Return the [x, y] coordinate for the center point of the cell that contains the specified text.  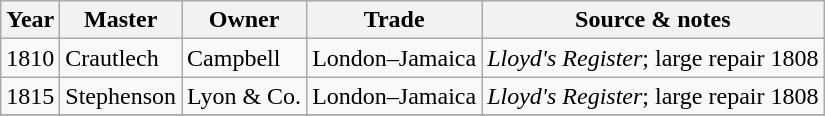
Lyon & Co. [244, 96]
Master [121, 20]
Stephenson [121, 96]
Source & notes [653, 20]
Owner [244, 20]
Year [30, 20]
1815 [30, 96]
Trade [394, 20]
1810 [30, 58]
Crautlech [121, 58]
Campbell [244, 58]
